Determine the [X, Y] coordinate at the center of the cell enclosing the given text.  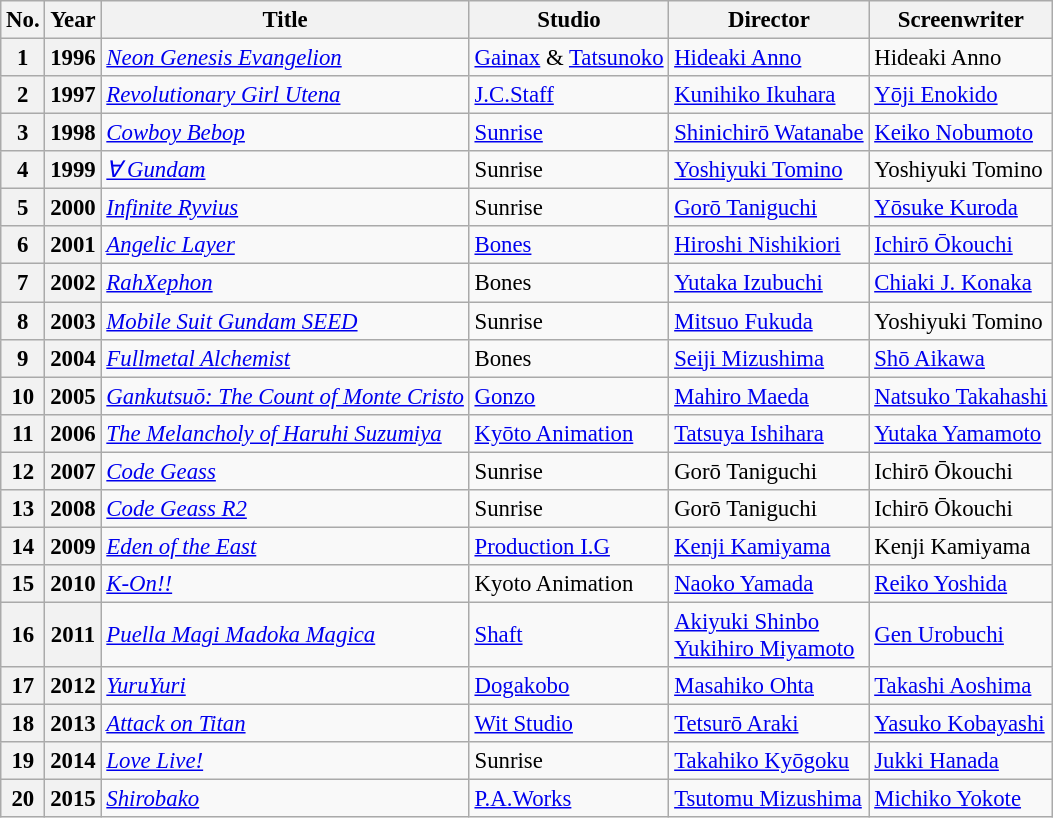
Yōji Enokido [961, 95]
Jukki Hanada [961, 761]
1997 [73, 95]
2000 [73, 208]
19 [23, 761]
∀ Gundam [285, 170]
Revolutionary Girl Utena [285, 95]
Tsutomu Mizushima [769, 799]
Tatsuya Ishihara [769, 433]
9 [23, 358]
Screenwriter [961, 20]
Seiji Mizushima [769, 358]
Kunihiko Ikuhara [769, 95]
5 [23, 208]
2001 [73, 245]
13 [23, 509]
Wit Studio [569, 724]
Yutaka Yamamoto [961, 433]
Mitsuo Fukuda [769, 321]
Dogakobo [569, 686]
Director [769, 20]
Chiaki J. Konaka [961, 283]
Akiyuki ShinboYukihiro Miyamoto [769, 634]
Gonzo [569, 396]
Studio [569, 20]
Masahiko Ohta [769, 686]
6 [23, 245]
2005 [73, 396]
Angelic Layer [285, 245]
2004 [73, 358]
Keiko Nobumoto [961, 133]
4 [23, 170]
Yutaka Izubuchi [769, 283]
Puella Magi Madoka Magica [285, 634]
Cowboy Bebop [285, 133]
2009 [73, 546]
No. [23, 20]
RahXephon [285, 283]
1996 [73, 58]
Title [285, 20]
10 [23, 396]
Tetsurō Araki [769, 724]
2008 [73, 509]
2 [23, 95]
P.A.Works [569, 799]
The Melancholy of Haruhi Suzumiya [285, 433]
K-On!! [285, 584]
7 [23, 283]
Gankutsuō: The Count of Monte Cristo [285, 396]
15 [23, 584]
8 [23, 321]
Infinite Ryvius [285, 208]
2015 [73, 799]
Kyōto Animation [569, 433]
2011 [73, 634]
Production I.G [569, 546]
Gainax & Tatsunoko [569, 58]
Fullmetal Alchemist [285, 358]
1999 [73, 170]
Code Geass [285, 471]
1998 [73, 133]
Takashi Aoshima [961, 686]
18 [23, 724]
Eden of the East [285, 546]
16 [23, 634]
2012 [73, 686]
Mahiro Maeda [769, 396]
Attack on Titan [285, 724]
17 [23, 686]
14 [23, 546]
Shaft [569, 634]
J.C.Staff [569, 95]
Reiko Yoshida [961, 584]
3 [23, 133]
20 [23, 799]
Natsuko Takahashi [961, 396]
2002 [73, 283]
Hiroshi Nishikiori [769, 245]
Yasuko Kobayashi [961, 724]
2006 [73, 433]
2010 [73, 584]
Shirobako [285, 799]
Shō Aikawa [961, 358]
Code Geass R2 [285, 509]
Shinichirō Watanabe [769, 133]
Takahiko Kyōgoku [769, 761]
Love Live! [285, 761]
2013 [73, 724]
Mobile Suit Gundam SEED [285, 321]
11 [23, 433]
Neon Genesis Evangelion [285, 58]
Year [73, 20]
YuruYuri [285, 686]
12 [23, 471]
Yōsuke Kuroda [961, 208]
Naoko Yamada [769, 584]
2003 [73, 321]
1 [23, 58]
2014 [73, 761]
Gen Urobuchi [961, 634]
Kyoto Animation [569, 584]
Michiko Yokote [961, 799]
2007 [73, 471]
